Return [X, Y] of the center of cell containing provided text 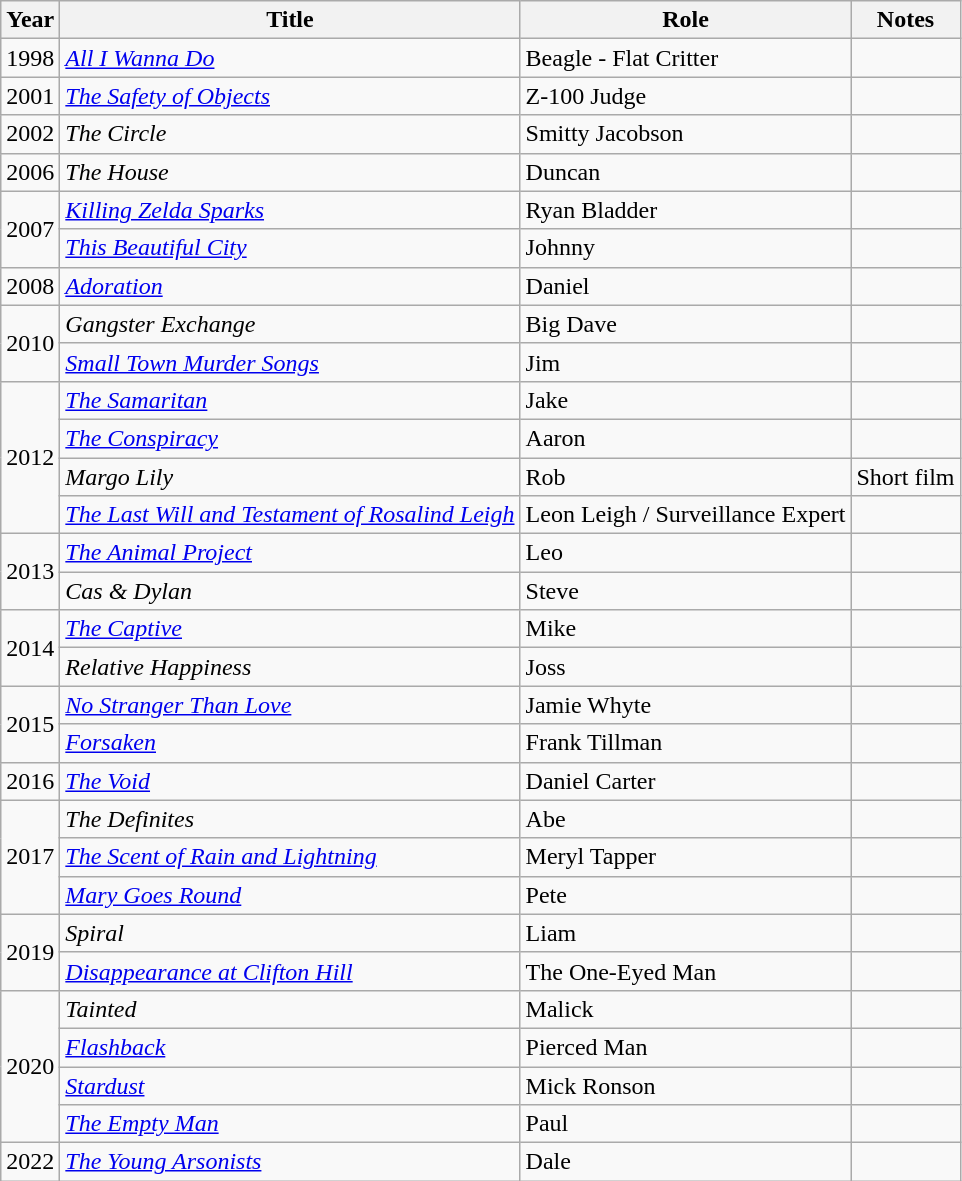
Z-100 Judge [686, 96]
Leon Leigh / Surveillance Expert [686, 515]
Short film [906, 477]
Beagle - Flat Critter [686, 58]
2020 [30, 1066]
Steve [686, 591]
Gangster Exchange [290, 324]
2007 [30, 229]
Jamie Whyte [686, 705]
Killing Zelda Sparks [290, 210]
Big Dave [686, 324]
The Safety of Objects [290, 96]
Malick [686, 1009]
The Young Arsonists [290, 1162]
2012 [30, 457]
Cas & Dylan [290, 591]
The House [290, 172]
Liam [686, 933]
Ryan Bladder [686, 210]
Frank Tillman [686, 743]
The Void [290, 781]
The Captive [290, 629]
This Beautiful City [290, 248]
Rob [686, 477]
Paul [686, 1124]
2016 [30, 781]
Leo [686, 553]
All I Wanna Do [290, 58]
Pete [686, 895]
The Circle [290, 134]
2002 [30, 134]
Year [30, 20]
Joss [686, 667]
Forsaken [290, 743]
The Last Will and Testament of Rosalind Leigh [290, 515]
Dale [686, 1162]
Aaron [686, 438]
Title [290, 20]
Stardust [290, 1085]
Margo Lily [290, 477]
Mike [686, 629]
Spiral [290, 933]
Notes [906, 20]
No Stranger Than Love [290, 705]
The Empty Man [290, 1124]
2006 [30, 172]
2014 [30, 648]
2010 [30, 343]
Disappearance at Clifton Hill [290, 971]
Jake [686, 400]
2017 [30, 857]
Jim [686, 362]
2022 [30, 1162]
The One-Eyed Man [686, 971]
Adoration [290, 286]
Mary Goes Round [290, 895]
The Definites [290, 819]
The Samaritan [290, 400]
2013 [30, 572]
1998 [30, 58]
Abe [686, 819]
Mick Ronson [686, 1085]
Relative Happiness [290, 667]
2008 [30, 286]
Pierced Man [686, 1047]
Duncan [686, 172]
Tainted [290, 1009]
2015 [30, 724]
Flashback [290, 1047]
Smitty Jacobson [686, 134]
Small Town Murder Songs [290, 362]
Daniel [686, 286]
Daniel Carter [686, 781]
2001 [30, 96]
2019 [30, 952]
The Scent of Rain and Lightning [290, 857]
The Conspiracy [290, 438]
Johnny [686, 248]
Meryl Tapper [686, 857]
The Animal Project [290, 553]
Role [686, 20]
